Locate the cell with the specified text and output its (x, y) center coordinate. 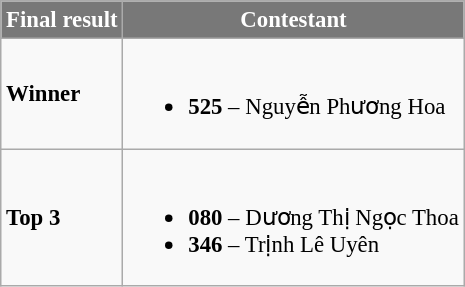
Winner (62, 94)
080 – Dương Thị Ngọc Thoa346 – Trịnh Lê Uyên (294, 218)
Contestant (294, 20)
525 – Nguyễn Phương Hoa (294, 94)
Top 3 (62, 218)
Final result (62, 20)
